For the text-containing cell, return its midpoint in [X, Y] coordinate format. 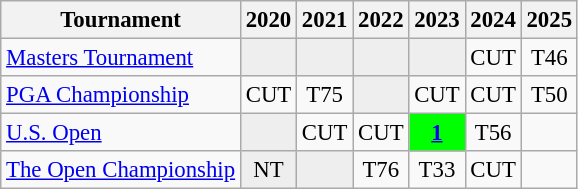
2024 [493, 20]
2023 [437, 20]
T46 [549, 58]
PGA Championship [121, 95]
The Open Championship [121, 170]
NT [268, 170]
T75 [325, 95]
T56 [493, 133]
2020 [268, 20]
T50 [549, 95]
2025 [549, 20]
T33 [437, 170]
1 [437, 133]
U.S. Open [121, 133]
Masters Tournament [121, 58]
Tournament [121, 20]
2022 [381, 20]
2021 [325, 20]
T76 [381, 170]
